Pinpoint the cell where the given text exists, returning its (X, Y) midpoint coordinate. 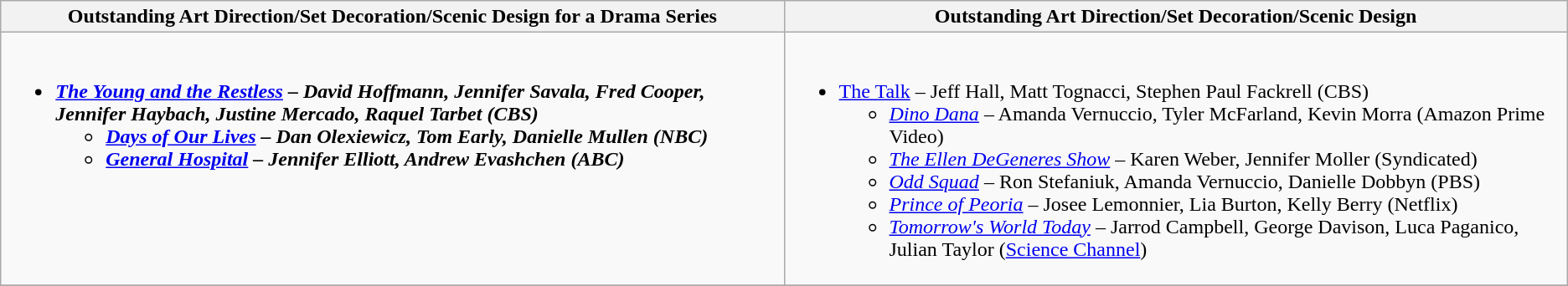
Outstanding Art Direction/Set Decoration/Scenic Design for a Drama Series (392, 17)
Outstanding Art Direction/Set Decoration/Scenic Design (1176, 17)
